For the text-containing cell, return its midpoint in (X, Y) coordinate format. 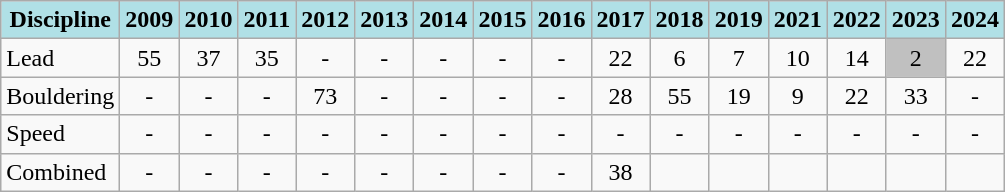
2 (916, 58)
Combined (60, 172)
2023 (916, 20)
Bouldering (60, 96)
2019 (738, 20)
73 (326, 96)
2017 (620, 20)
38 (620, 172)
2015 (502, 20)
6 (680, 58)
35 (267, 58)
7 (738, 58)
2012 (326, 20)
19 (738, 96)
28 (620, 96)
10 (798, 58)
2009 (150, 20)
2013 (384, 20)
14 (856, 58)
2022 (856, 20)
2011 (267, 20)
9 (798, 96)
2024 (974, 20)
37 (208, 58)
2018 (680, 20)
2016 (562, 20)
2010 (208, 20)
Discipline (60, 20)
33 (916, 96)
2021 (798, 20)
Lead (60, 58)
2014 (444, 20)
Speed (60, 134)
